Provide the [X, Y] coordinate of the cell's center where the given text is located.  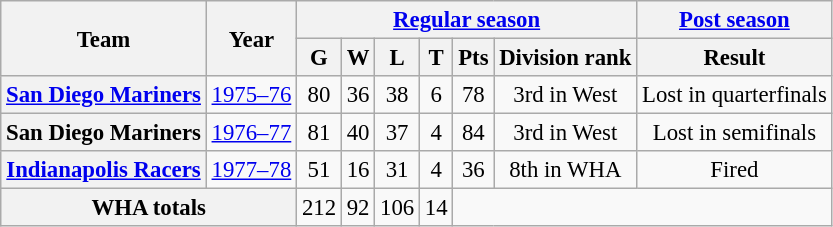
40 [358, 133]
51 [320, 170]
Division rank [566, 58]
80 [320, 95]
Team [104, 38]
16 [358, 170]
1977–78 [251, 170]
14 [436, 208]
92 [358, 208]
1976–77 [251, 133]
37 [398, 133]
81 [320, 133]
Lost in quarterfinals [734, 95]
Post season [734, 20]
L [398, 58]
212 [320, 208]
6 [436, 95]
38 [398, 95]
T [436, 58]
Indianapolis Racers [104, 170]
Result [734, 58]
106 [398, 208]
8th in WHA [566, 170]
78 [474, 95]
Fired [734, 170]
Pts [474, 58]
84 [474, 133]
Lost in semifinals [734, 133]
1975–76 [251, 95]
G [320, 58]
WHA totals [149, 208]
Year [251, 38]
W [358, 58]
Regular season [467, 20]
31 [398, 170]
